Scan for the cell matching the given text and deliver its [X, Y] coordinate at center. 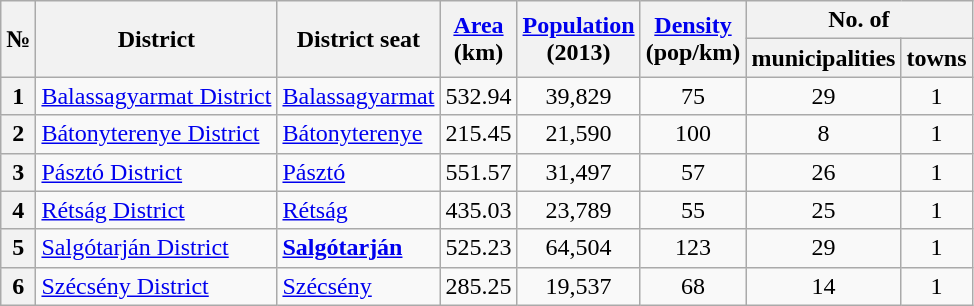
19,537 [578, 286]
39,829 [578, 96]
municipalities [824, 58]
District [156, 39]
towns [936, 58]
Pásztó District [156, 172]
26 [824, 172]
№ [18, 39]
215.45 [478, 134]
123 [693, 248]
District seat [358, 39]
Bátonyterenye [358, 134]
21,590 [578, 134]
Population(2013) [578, 39]
Balassagyarmat [358, 96]
75 [693, 96]
25 [824, 210]
68 [693, 286]
Szécsény District [156, 286]
14 [824, 286]
Salgótarján [358, 248]
5 [18, 248]
Szécsény [358, 286]
55 [693, 210]
8 [824, 134]
64,504 [578, 248]
Rétság [358, 210]
Pásztó [358, 172]
No. of [859, 20]
285.25 [478, 286]
551.57 [478, 172]
6 [18, 286]
532.94 [478, 96]
Area(km) [478, 39]
4 [18, 210]
435.03 [478, 210]
100 [693, 134]
23,789 [578, 210]
3 [18, 172]
2 [18, 134]
31,497 [578, 172]
525.23 [478, 248]
Rétság District [156, 210]
Balassagyarmat District [156, 96]
Salgótarján District [156, 248]
Bátonyterenye District [156, 134]
Density(pop/km) [693, 39]
57 [693, 172]
